Search for the cell housing the specified text and yield its [x, y] center coordinate. 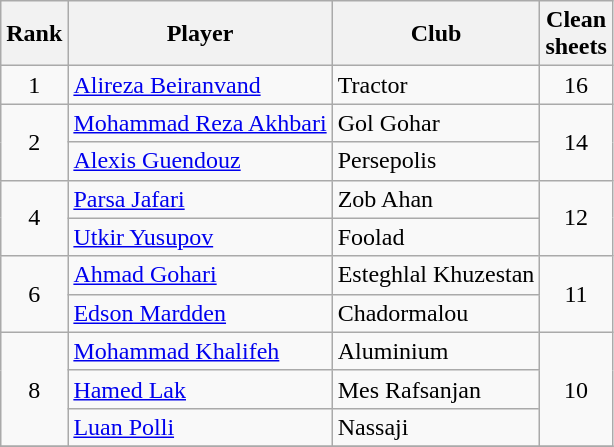
Player [200, 34]
4 [34, 218]
Tractor [436, 85]
14 [576, 142]
12 [576, 218]
Cleansheets [576, 34]
Zob Ahan [436, 199]
2 [34, 142]
Chadormalou [436, 313]
Edson Mardden [200, 313]
Parsa Jafari [200, 199]
10 [576, 389]
Hamed Lak [200, 389]
Ahmad Gohari [200, 275]
Luan Polli [200, 427]
Persepolis [436, 161]
Rank [34, 34]
Esteghlal Khuzestan [436, 275]
Utkir Yusupov [200, 237]
Mohammad Khalifeh [200, 351]
8 [34, 389]
Aluminium [436, 351]
Mes Rafsanjan [436, 389]
Nassaji [436, 427]
Foolad [436, 237]
11 [576, 294]
Club [436, 34]
16 [576, 85]
Alireza Beiranvand [200, 85]
Alexis Guendouz [200, 161]
6 [34, 294]
Gol Gohar [436, 123]
1 [34, 85]
Mohammad Reza Akhbari [200, 123]
